Find where the given text appears and provide that cell's center as [X, Y] coordinate. 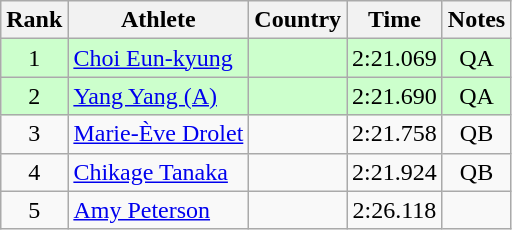
Rank [34, 20]
2:21.069 [395, 58]
4 [34, 172]
Country [298, 20]
5 [34, 210]
Chikage Tanaka [158, 172]
2:26.118 [395, 210]
Amy Peterson [158, 210]
Athlete [158, 20]
Choi Eun-kyung [158, 58]
1 [34, 58]
2 [34, 96]
3 [34, 134]
2:21.924 [395, 172]
2:21.758 [395, 134]
2:21.690 [395, 96]
Yang Yang (A) [158, 96]
Notes [476, 20]
Time [395, 20]
Marie-Ève Drolet [158, 134]
